Return the [X, Y] coordinate for the center point of the cell that contains the specified text.  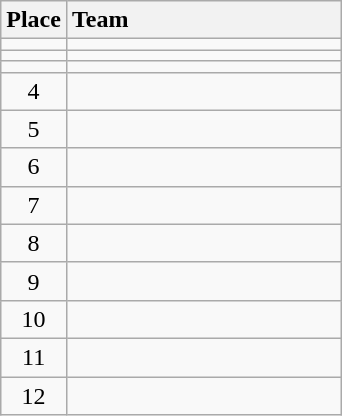
9 [34, 281]
12 [34, 395]
4 [34, 91]
7 [34, 205]
Team [204, 20]
8 [34, 243]
10 [34, 319]
5 [34, 129]
Place [34, 20]
11 [34, 357]
6 [34, 167]
